For the text-containing cell, return its midpoint in [x, y] coordinate format. 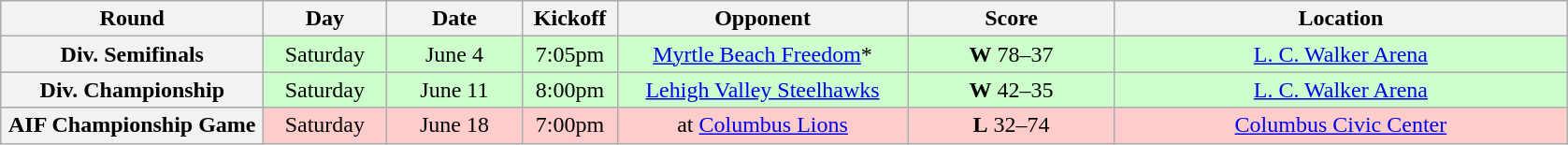
at Columbus Lions [763, 125]
Day [325, 19]
Div. Championship [133, 90]
Round [133, 19]
Columbus Civic Center [1341, 125]
Score [1012, 19]
Lehigh Valley Steelhawks [763, 90]
Location [1341, 19]
8:00pm [570, 90]
Div. Semifinals [133, 54]
Kickoff [570, 19]
L 32–74 [1012, 125]
W 42–35 [1012, 90]
Opponent [763, 19]
Myrtle Beach Freedom* [763, 54]
Date [454, 19]
7:00pm [570, 125]
June 11 [454, 90]
W 78–37 [1012, 54]
AIF Championship Game [133, 125]
7:05pm [570, 54]
June 18 [454, 125]
June 4 [454, 54]
